Return the [x, y] coordinate for the center point of the cell that contains the specified text.  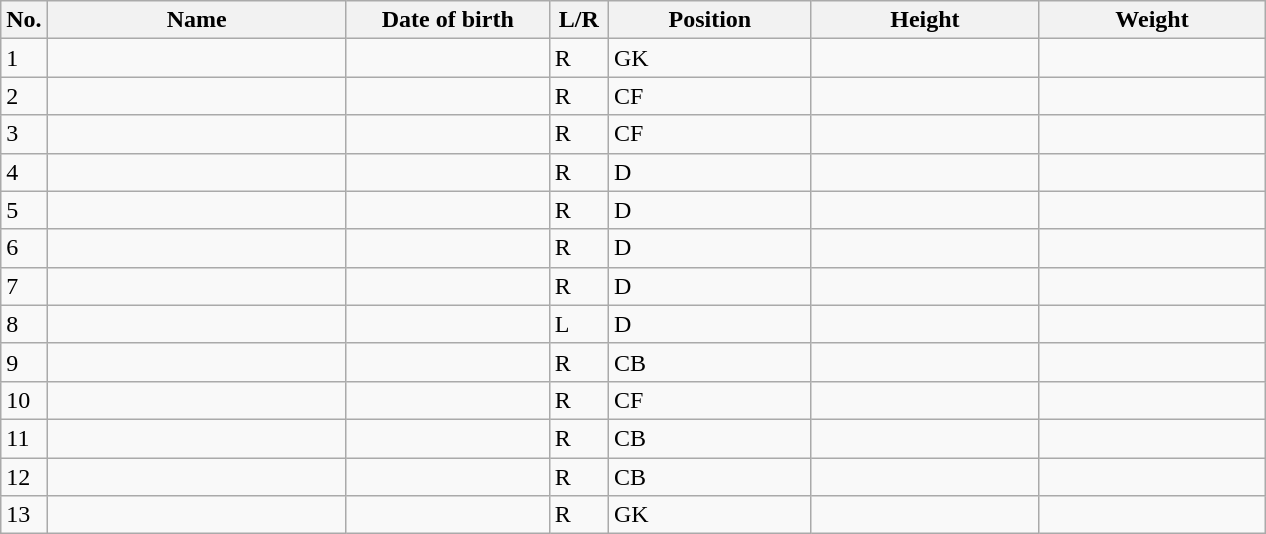
6 [24, 248]
12 [24, 477]
L [578, 324]
1 [24, 58]
Height [924, 20]
10 [24, 400]
7 [24, 286]
9 [24, 362]
8 [24, 324]
Weight [1152, 20]
Name [196, 20]
Position [710, 20]
11 [24, 438]
No. [24, 20]
L/R [578, 20]
Date of birth [448, 20]
2 [24, 96]
4 [24, 172]
13 [24, 515]
3 [24, 134]
5 [24, 210]
